Find where the given text appears and provide that cell's center as [X, Y] coordinate. 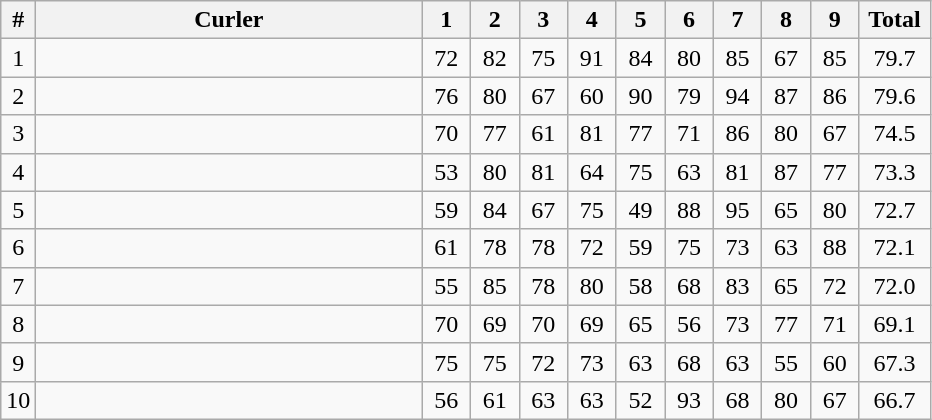
49 [640, 210]
79 [690, 96]
58 [640, 286]
72.7 [894, 210]
# [18, 20]
91 [592, 58]
74.5 [894, 134]
53 [446, 172]
72.1 [894, 248]
10 [18, 400]
73.3 [894, 172]
79.7 [894, 58]
82 [494, 58]
64 [592, 172]
Total [894, 20]
95 [738, 210]
93 [690, 400]
66.7 [894, 400]
67.3 [894, 362]
Curler [229, 20]
52 [640, 400]
94 [738, 96]
83 [738, 286]
72.0 [894, 286]
69.1 [894, 324]
79.6 [894, 96]
76 [446, 96]
90 [640, 96]
